Return the (x, y) coordinate for the center point of the cell that contains the specified text.  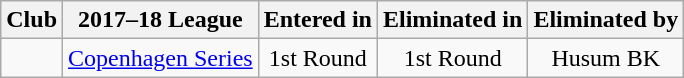
Copenhagen Series (161, 58)
Husum BK (606, 58)
2017–18 League (161, 20)
Club (32, 20)
Eliminated by (606, 20)
Entered in (318, 20)
Eliminated in (452, 20)
